Detect which cell encompasses the target text, then output its (x, y) center coordinate. 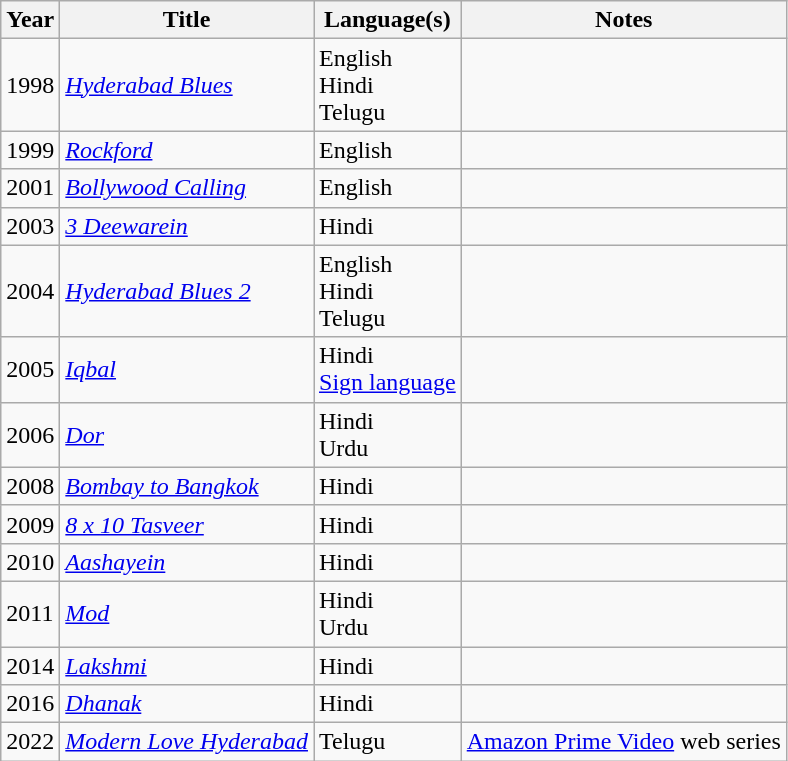
1999 (30, 150)
2014 (30, 665)
Hyderabad Blues (187, 85)
Bombay to Bangkok (187, 486)
Aashayein (187, 562)
2003 (30, 226)
Title (187, 20)
Bollywood Calling (187, 188)
2006 (30, 434)
Dor (187, 434)
2008 (30, 486)
HindiSign language (388, 370)
2004 (30, 291)
Dhanak (187, 704)
Hyderabad Blues 2 (187, 291)
2005 (30, 370)
Language(s) (388, 20)
1998 (30, 85)
Notes (624, 20)
2009 (30, 524)
2011 (30, 614)
Rockford (187, 150)
Year (30, 20)
2001 (30, 188)
3 Deewarein (187, 226)
2022 (30, 742)
Amazon Prime Video web series (624, 742)
2016 (30, 704)
Iqbal (187, 370)
Modern Love Hyderabad (187, 742)
2010 (30, 562)
Telugu (388, 742)
8 x 10 Tasveer (187, 524)
Lakshmi (187, 665)
Mod (187, 614)
